Scan for the cell matching the given text and deliver its [X, Y] coordinate at center. 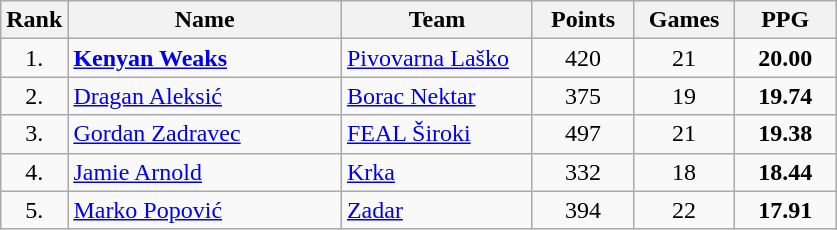
Zadar [436, 210]
Kenyan Weaks [205, 58]
2. [34, 96]
18.44 [786, 172]
Points [582, 20]
FEAL Široki [436, 134]
Games [684, 20]
22 [684, 210]
Pivovarna Laško [436, 58]
332 [582, 172]
19.74 [786, 96]
17.91 [786, 210]
19.38 [786, 134]
Gordan Zadravec [205, 134]
18 [684, 172]
19 [684, 96]
Name [205, 20]
5. [34, 210]
4. [34, 172]
PPG [786, 20]
375 [582, 96]
Dragan Aleksić [205, 96]
394 [582, 210]
1. [34, 58]
497 [582, 134]
420 [582, 58]
20.00 [786, 58]
Rank [34, 20]
Borac Nektar [436, 96]
Team [436, 20]
Jamie Arnold [205, 172]
Krka [436, 172]
3. [34, 134]
Marko Popović [205, 210]
